Scan for the cell matching the given text and deliver its [x, y] coordinate at center. 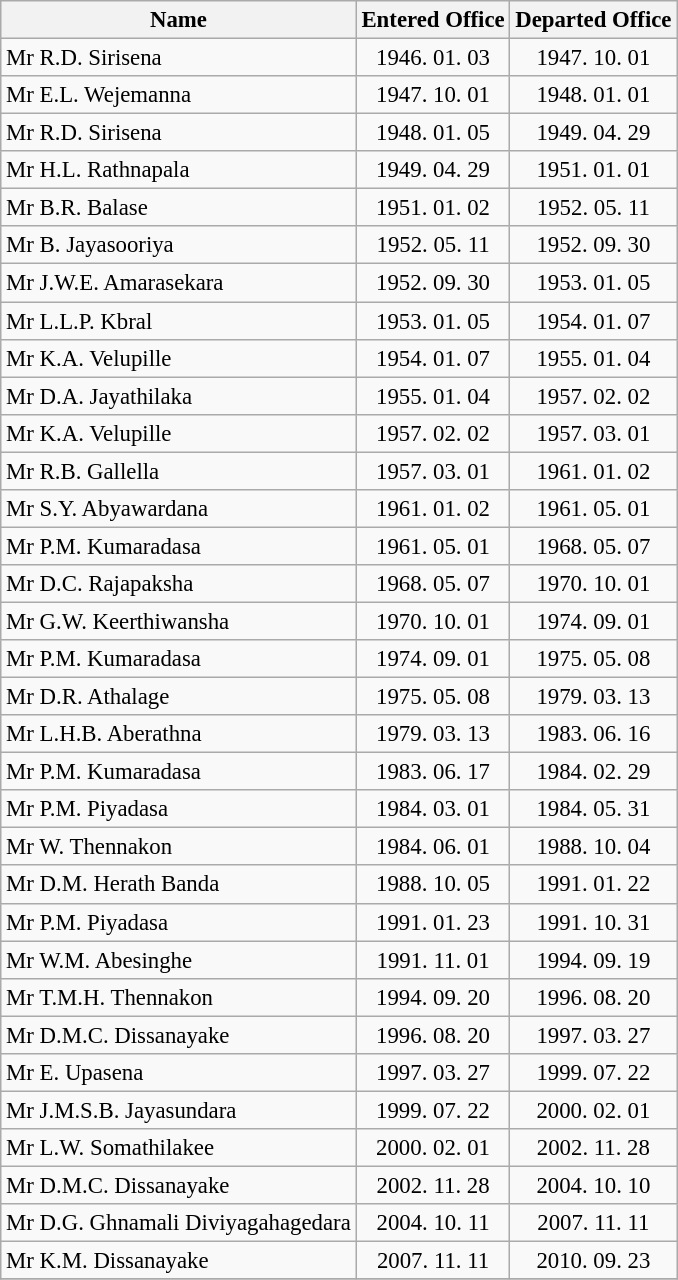
Mr G.W. Keerthiwansha [178, 621]
Mr E.L. Wejemanna [178, 95]
2004. 10. 11 [433, 1223]
Name [178, 20]
Mr K.M. Dissanayake [178, 1261]
1994. 09. 20 [433, 997]
Mr J.W.E. Amarasekara [178, 283]
1946. 01. 03 [433, 58]
Mr W.M. Abesinghe [178, 960]
1983. 06. 16 [594, 734]
Mr B. Jayasooriya [178, 245]
Mr D.C. Rajapaksha [178, 584]
1991. 01. 22 [594, 885]
Mr D.A. Jayathilaka [178, 396]
1994. 09. 19 [594, 960]
Mr S.Y. Abyawardana [178, 509]
Mr R.B. Gallella [178, 471]
1951. 01. 01 [594, 170]
Mr H.L. Rathnapala [178, 170]
Departed Office [594, 20]
1948. 01. 05 [433, 133]
1983. 06. 17 [433, 772]
2004. 10. 10 [594, 1185]
1984. 03. 01 [433, 809]
Mr J.M.S.B. Jayasundara [178, 1110]
1951. 01. 02 [433, 208]
1984. 05. 31 [594, 809]
1991. 01. 23 [433, 922]
1991. 10. 31 [594, 922]
2010. 09. 23 [594, 1261]
Mr B.R. Balase [178, 208]
1988. 10. 05 [433, 885]
1984. 02. 29 [594, 772]
Mr E. Upasena [178, 1073]
Entered Office [433, 20]
1991. 11. 01 [433, 960]
Mr L.L.P. Kbral [178, 321]
Mr T.M.H. Thennakon [178, 997]
1948. 01. 01 [594, 95]
Mr D.M. Herath Banda [178, 885]
Mr W. Thennakon [178, 847]
1988. 10. 04 [594, 847]
Mr L.H.B. Aberathna [178, 734]
Mr D.G. Ghnamali Diviyagahagedara [178, 1223]
Mr D.R. Athalage [178, 697]
Mr L.W. Somathilakee [178, 1148]
1984. 06. 01 [433, 847]
